Output the (X, Y) coordinate of the center of the cell containing the given text.  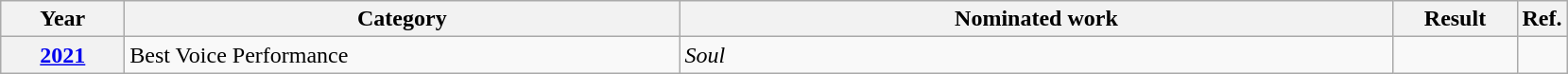
2021 (62, 55)
Ref. (1542, 19)
Nominated work (1036, 19)
Soul (1036, 55)
Result (1456, 19)
Best Voice Performance (403, 55)
Category (403, 19)
Year (62, 19)
